Find where the given text appears and provide that cell's center as [x, y] coordinate. 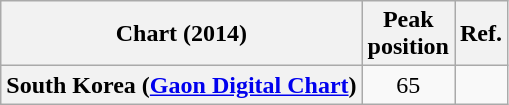
Ref. [480, 34]
South Korea (Gaon Digital Chart) [182, 85]
Chart (2014) [182, 34]
Peakposition [408, 34]
65 [408, 85]
